From the cell containing the given text, extract its center point as (x, y) coordinate. 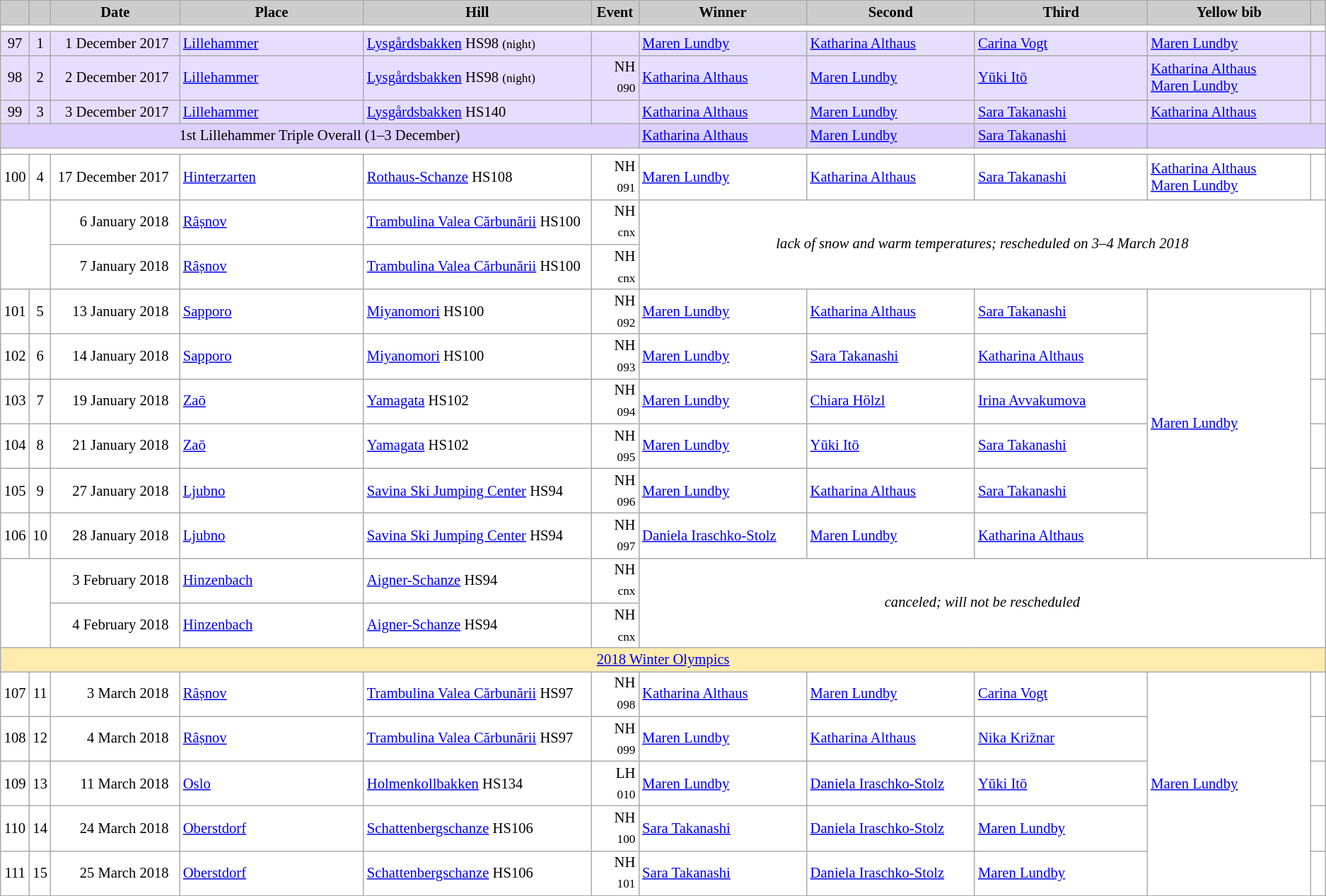
2 (40, 78)
17 December 2017 (115, 177)
3 (40, 112)
2018 Winter Olympics (663, 660)
NH 095 (615, 446)
27 January 2018 (115, 491)
NH 098 (615, 693)
NH 092 (615, 311)
14 January 2018 (115, 356)
Date (115, 12)
Oslo (272, 784)
98 (16, 78)
24 March 2018 (115, 827)
3 March 2018 (115, 693)
2 December 2017 (115, 78)
NH 099 (615, 738)
25 March 2018 (115, 873)
NH 094 (615, 400)
Winner (723, 12)
Holmenkollbakken HS134 (477, 784)
108 (16, 738)
3 February 2018 (115, 580)
canceled; will not be rescheduled (982, 603)
97 (16, 43)
Hill (477, 12)
NH 101 (615, 873)
LH 010 (615, 784)
NH 093 (615, 356)
3 December 2017 (115, 112)
6 January 2018 (115, 222)
6 (40, 356)
12 (40, 738)
14 (40, 827)
110 (16, 827)
15 (40, 873)
99 (16, 112)
4 (40, 177)
NH 091 (615, 177)
NH 096 (615, 491)
NH 097 (615, 535)
13 January 2018 (115, 311)
4 February 2018 (115, 625)
lack of snow and warm temperatures; rescheduled on 3–4 March 2018 (982, 245)
11 March 2018 (115, 784)
NH 090 (615, 78)
21 January 2018 (115, 446)
10 (40, 535)
103 (16, 400)
105 (16, 491)
11 (40, 693)
7 January 2018 (115, 266)
28 January 2018 (115, 535)
4 March 2018 (115, 738)
102 (16, 356)
Rothaus-Schanze HS108 (477, 177)
1 December 2017 (115, 43)
Event (615, 12)
Chiara Hölzl (891, 400)
7 (40, 400)
100 (16, 177)
5 (40, 311)
Lysgårdsbakken HS140 (477, 112)
109 (16, 784)
Third (1061, 12)
107 (16, 693)
Nika Križnar (1061, 738)
8 (40, 446)
19 January 2018 (115, 400)
9 (40, 491)
Hinterzarten (272, 177)
Yellow bib (1229, 12)
Place (272, 12)
1 (40, 43)
NH 100 (615, 827)
111 (16, 873)
101 (16, 311)
Irina Avvakumova (1061, 400)
1st Lillehammer Triple Overall (1–3 December) (320, 136)
Second (891, 12)
104 (16, 446)
106 (16, 535)
13 (40, 784)
